Find where the given text appears and provide that cell's center as (X, Y) coordinate. 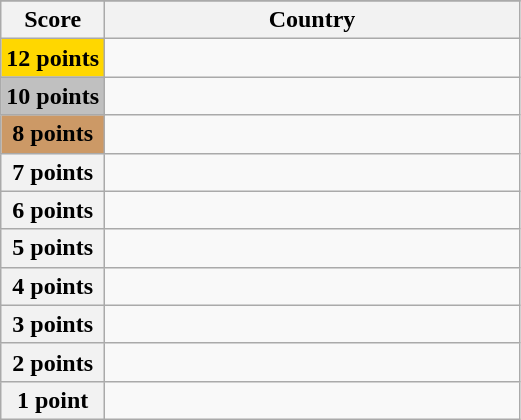
5 points (53, 248)
Score (53, 20)
1 point (53, 400)
6 points (53, 210)
7 points (53, 172)
12 points (53, 58)
10 points (53, 96)
Country (312, 20)
4 points (53, 286)
8 points (53, 134)
2 points (53, 362)
3 points (53, 324)
